Pinpoint the cell where the given text exists, returning its (x, y) midpoint coordinate. 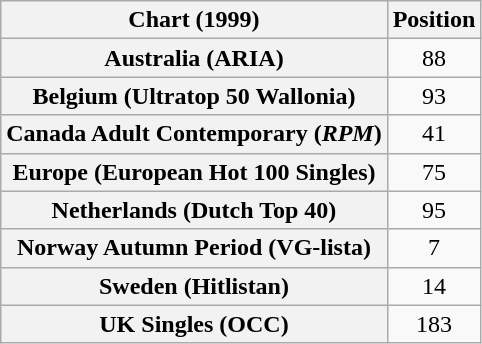
183 (434, 324)
Australia (ARIA) (194, 58)
Canada Adult Contemporary (RPM) (194, 134)
Norway Autumn Period (VG-lista) (194, 248)
Netherlands (Dutch Top 40) (194, 210)
41 (434, 134)
95 (434, 210)
UK Singles (OCC) (194, 324)
93 (434, 96)
Sweden (Hitlistan) (194, 286)
Europe (European Hot 100 Singles) (194, 172)
75 (434, 172)
Position (434, 20)
88 (434, 58)
Chart (1999) (194, 20)
14 (434, 286)
7 (434, 248)
Belgium (Ultratop 50 Wallonia) (194, 96)
